Return the (x, y) coordinate for the center point of the cell that contains the specified text.  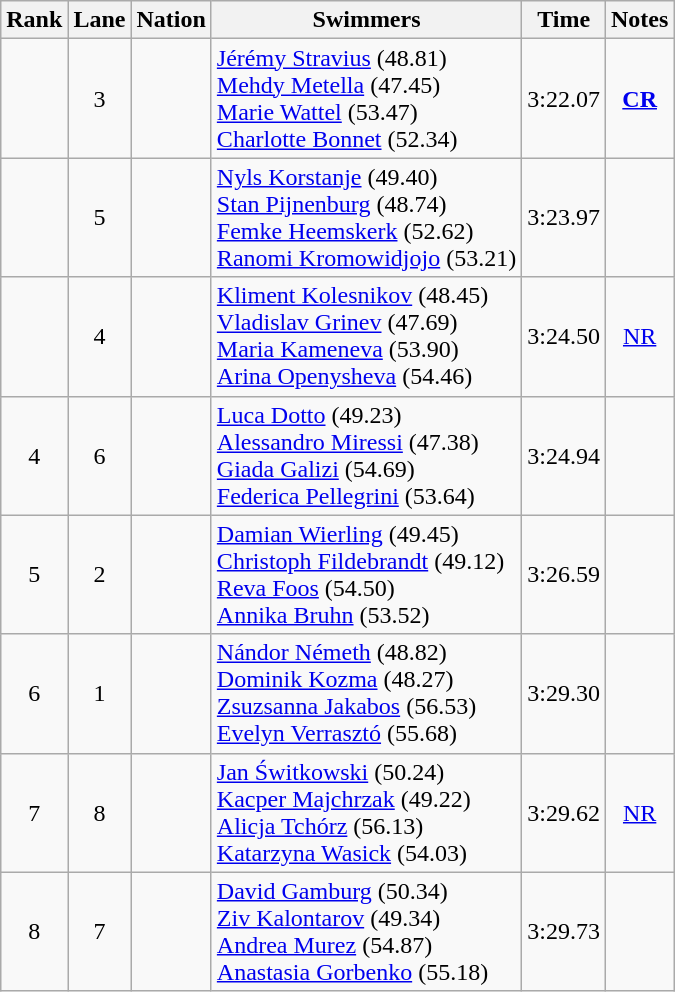
3:29.30 (564, 694)
3:22.07 (564, 98)
3:29.73 (564, 932)
CR (639, 98)
3:26.59 (564, 574)
3:24.50 (564, 336)
Swimmers (366, 20)
3 (100, 98)
Nyls Korstanje (49.40)Stan Pijnenburg (48.74)Femke Heemskerk (52.62)Ranomi Kromowidjojo (53.21) (366, 218)
3:29.62 (564, 812)
Damian Wierling (49.45)Christoph Fildebrandt (49.12)Reva Foos (54.50)Annika Bruhn (53.52) (366, 574)
1 (100, 694)
Nándor Németh (48.82)Dominik Kozma (48.27)Zsuzsanna Jakabos (56.53)Evelyn Verrasztó (55.68) (366, 694)
Time (564, 20)
Kliment Kolesnikov (48.45)Vladislav Grinev (47.69)Maria Kameneva (53.90)Arina Openysheva (54.46) (366, 336)
David Gamburg (50.34)Ziv Kalontarov (49.34)Andrea Murez (54.87)Anastasia Gorbenko (55.18) (366, 932)
Jérémy Stravius (48.81)Mehdy Metella (47.45)Marie Wattel (53.47)Charlotte Bonnet (52.34) (366, 98)
Notes (639, 20)
Nation (171, 20)
Lane (100, 20)
3:24.94 (564, 456)
Rank (34, 20)
2 (100, 574)
3:23.97 (564, 218)
Luca Dotto (49.23)Alessandro Miressi (47.38)Giada Galizi (54.69)Federica Pellegrini (53.64) (366, 456)
Jan Świtkowski (50.24)Kacper Majchrzak (49.22)Alicja Tchórz (56.13)Katarzyna Wasick (54.03) (366, 812)
